Search for the cell housing the specified text and yield its [X, Y] center coordinate. 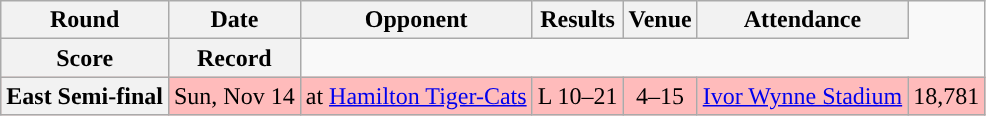
Results [578, 20]
Record [234, 58]
East Semi-final [85, 96]
Score [85, 58]
Venue [660, 20]
at Hamilton Tiger-Cats [416, 96]
Ivor Wynne Stadium [802, 96]
Round [85, 20]
18,781 [946, 96]
Sun, Nov 14 [234, 96]
Opponent [416, 20]
4–15 [660, 96]
L 10–21 [578, 96]
Date [234, 20]
Attendance [802, 20]
